Scan for the cell matching the given text and deliver its [x, y] coordinate at center. 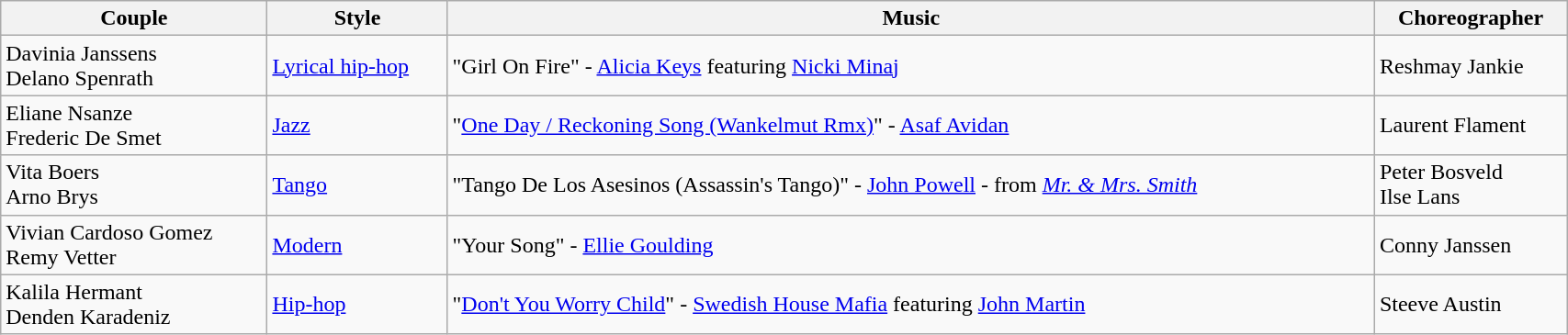
Vivian Cardoso Gomez Remy Vetter [134, 244]
Couple [134, 18]
Tango [357, 185]
Davinia Janssens Delano Spenrath [134, 66]
"Your Song" - Ellie Goulding [911, 244]
Steeve Austin [1470, 305]
"Tango De Los Asesinos (Assassin's Tango)" - John Powell - from Mr. & Mrs. Smith [911, 185]
"Don't You Worry Child" - Swedish House Mafia featuring John Martin [911, 305]
"One Day / Reckoning Song (Wankelmut Rmx)" - Asaf Avidan [911, 125]
Peter Bosveld Ilse Lans [1470, 185]
"Girl On Fire" - Alicia Keys featuring Nicki Minaj [911, 66]
Jazz [357, 125]
Hip-hop [357, 305]
Laurent Flament [1470, 125]
Music [911, 18]
Modern [357, 244]
Kalila Hermant Denden Karadeniz [134, 305]
Choreographer [1470, 18]
Style [357, 18]
Eliane Nsanze Frederic De Smet [134, 125]
Conny Janssen [1470, 244]
Reshmay Jankie [1470, 66]
Vita Boers Arno Brys [134, 185]
Lyrical hip-hop [357, 66]
